For the text-containing cell, return its midpoint in [X, Y] coordinate format. 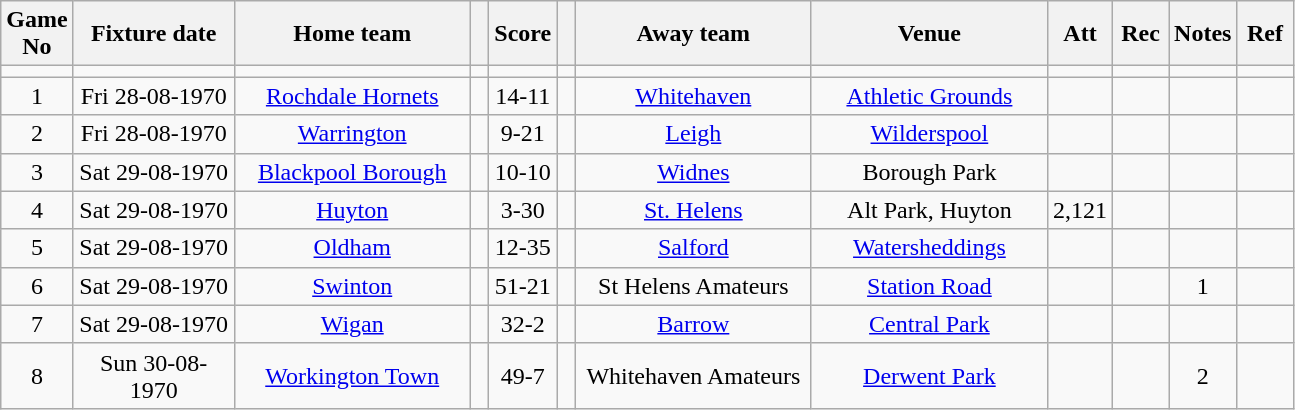
Barrow [693, 324]
9-21 [523, 134]
Fixture date [154, 34]
Wigan [352, 324]
10-10 [523, 172]
Home team [352, 34]
Watersheddings [929, 248]
Score [523, 34]
49-7 [523, 376]
4 [37, 210]
Whitehaven Amateurs [693, 376]
Borough Park [929, 172]
Leigh [693, 134]
8 [37, 376]
Huyton [352, 210]
Game No [37, 34]
Athletic Grounds [929, 96]
St. Helens [693, 210]
Swinton [352, 286]
Venue [929, 34]
Salford [693, 248]
Station Road [929, 286]
Att [1080, 34]
Workington Town [352, 376]
3-30 [523, 210]
Whitehaven [693, 96]
Wilderspool [929, 134]
Warrington [352, 134]
Alt Park, Huyton [929, 210]
Rec [1141, 34]
32-2 [523, 324]
Widnes [693, 172]
14-11 [523, 96]
St Helens Amateurs [693, 286]
Oldham [352, 248]
Blackpool Borough [352, 172]
Ref [1265, 34]
5 [37, 248]
12-35 [523, 248]
Rochdale Hornets [352, 96]
6 [37, 286]
Central Park [929, 324]
51-21 [523, 286]
3 [37, 172]
Notes [1203, 34]
2,121 [1080, 210]
Away team [693, 34]
7 [37, 324]
Derwent Park [929, 376]
Sun 30-08-1970 [154, 376]
